Return (X, Y) of the center of cell containing provided text 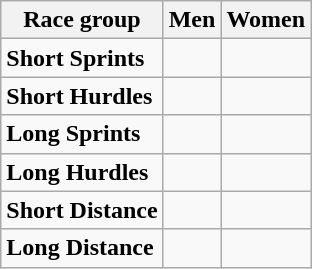
Short Hurdles (82, 96)
Long Distance (82, 248)
Race group (82, 20)
Long Hurdles (82, 172)
Men (192, 20)
Women (266, 20)
Short Sprints (82, 58)
Short Distance (82, 210)
Long Sprints (82, 134)
